Return the (X, Y) coordinate for the center point of the cell that contains the specified text.  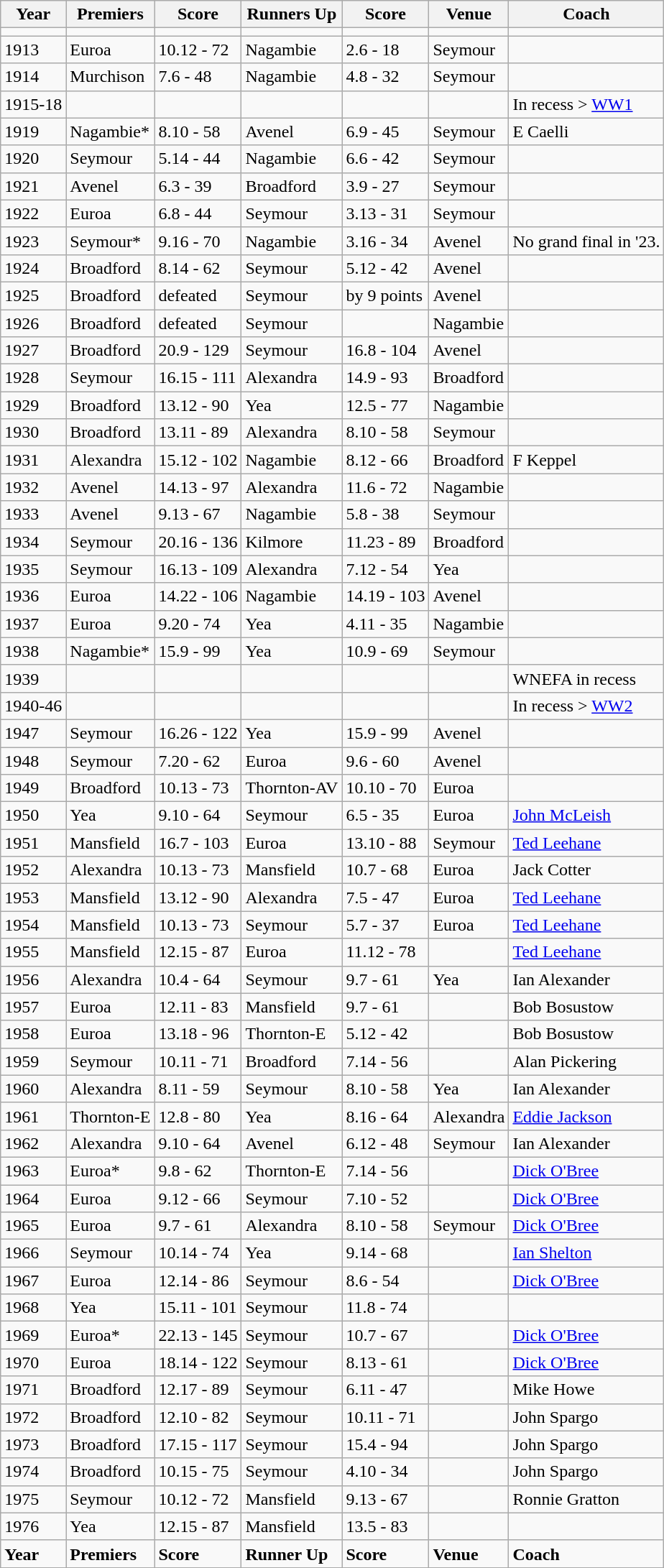
7.20 - 62 (198, 761)
1971 (33, 1390)
1937 (33, 624)
by 9 points (385, 295)
No grand final in '23. (586, 241)
5.8 - 38 (385, 515)
18.14 - 122 (198, 1362)
2.6 - 18 (385, 50)
7.12 - 54 (385, 569)
10.9 - 69 (385, 651)
16.26 - 122 (198, 733)
1976 (33, 1526)
1926 (33, 323)
Kilmore (292, 542)
9.8 - 62 (198, 1171)
1950 (33, 816)
4.8 - 32 (385, 77)
1935 (33, 569)
22.13 - 145 (198, 1335)
Runner Up (292, 1554)
1955 (33, 952)
Thornton-AV (292, 788)
8.16 - 64 (385, 1116)
8.12 - 66 (385, 460)
6.12 - 48 (385, 1143)
9.6 - 60 (385, 761)
Jack Cotter (586, 870)
13.18 - 96 (198, 1034)
E Caelli (586, 132)
14.9 - 93 (385, 378)
1920 (33, 159)
1959 (33, 1061)
14.13 - 97 (198, 487)
11.8 - 74 (385, 1308)
1967 (33, 1281)
1961 (33, 1116)
6.8 - 44 (198, 213)
1948 (33, 761)
6.3 - 39 (198, 186)
7.10 - 52 (385, 1198)
1931 (33, 460)
Runners Up (292, 14)
15.4 - 94 (385, 1444)
8.13 - 61 (385, 1362)
7.6 - 48 (198, 77)
1922 (33, 213)
10.4 - 64 (198, 979)
1965 (33, 1226)
16.13 - 109 (198, 569)
3.9 - 27 (385, 186)
1952 (33, 870)
1968 (33, 1308)
1972 (33, 1417)
4.11 - 35 (385, 624)
8.11 - 59 (198, 1089)
1932 (33, 487)
1947 (33, 733)
11.12 - 78 (385, 952)
10.14 - 74 (198, 1253)
9.12 - 66 (198, 1198)
11.6 - 72 (385, 487)
1938 (33, 651)
Seymour* (111, 241)
Alan Pickering (586, 1061)
1970 (33, 1362)
1913 (33, 50)
7.5 - 47 (385, 898)
In recess > WW1 (586, 104)
9.14 - 68 (385, 1253)
1928 (33, 378)
1914 (33, 77)
15.12 - 102 (198, 460)
20.16 - 136 (198, 542)
1962 (33, 1143)
1951 (33, 843)
1973 (33, 1444)
1923 (33, 241)
10.7 - 68 (385, 870)
1925 (33, 295)
John McLeish (586, 816)
12.14 - 86 (198, 1281)
13.11 - 89 (198, 433)
3.13 - 31 (385, 213)
9.20 - 74 (198, 624)
13.5 - 83 (385, 1526)
20.9 - 129 (198, 351)
Mike Howe (586, 1390)
1953 (33, 898)
1921 (33, 186)
16.7 - 103 (198, 843)
1975 (33, 1499)
In recess > WW2 (586, 706)
1924 (33, 268)
1939 (33, 678)
6.11 - 47 (385, 1390)
12.10 - 82 (198, 1417)
1974 (33, 1472)
9.16 - 70 (198, 241)
1940-46 (33, 706)
5.7 - 37 (385, 925)
WNEFA in recess (586, 678)
3.16 - 34 (385, 241)
1956 (33, 979)
12.11 - 83 (198, 1007)
13.10 - 88 (385, 843)
11.23 - 89 (385, 542)
4.10 - 34 (385, 1472)
F Keppel (586, 460)
1964 (33, 1198)
12.5 - 77 (385, 405)
1960 (33, 1089)
16.8 - 104 (385, 351)
Ian Shelton (586, 1253)
1954 (33, 925)
16.15 - 111 (198, 378)
10.7 - 67 (385, 1335)
1957 (33, 1007)
Murchison (111, 77)
12.8 - 80 (198, 1116)
10.15 - 75 (198, 1472)
1919 (33, 132)
1933 (33, 515)
8.14 - 62 (198, 268)
1958 (33, 1034)
1929 (33, 405)
10.10 - 70 (385, 788)
6.6 - 42 (385, 159)
1915-18 (33, 104)
1949 (33, 788)
14.19 - 103 (385, 596)
Ronnie Gratton (586, 1499)
Eddie Jackson (586, 1116)
5.14 - 44 (198, 159)
1927 (33, 351)
12.17 - 89 (198, 1390)
6.9 - 45 (385, 132)
1930 (33, 433)
15.11 - 101 (198, 1308)
1934 (33, 542)
17.15 - 117 (198, 1444)
14.22 - 106 (198, 596)
1969 (33, 1335)
6.5 - 35 (385, 816)
1966 (33, 1253)
1963 (33, 1171)
8.6 - 54 (385, 1281)
1936 (33, 596)
